For the text-containing cell, return its midpoint in [X, Y] coordinate format. 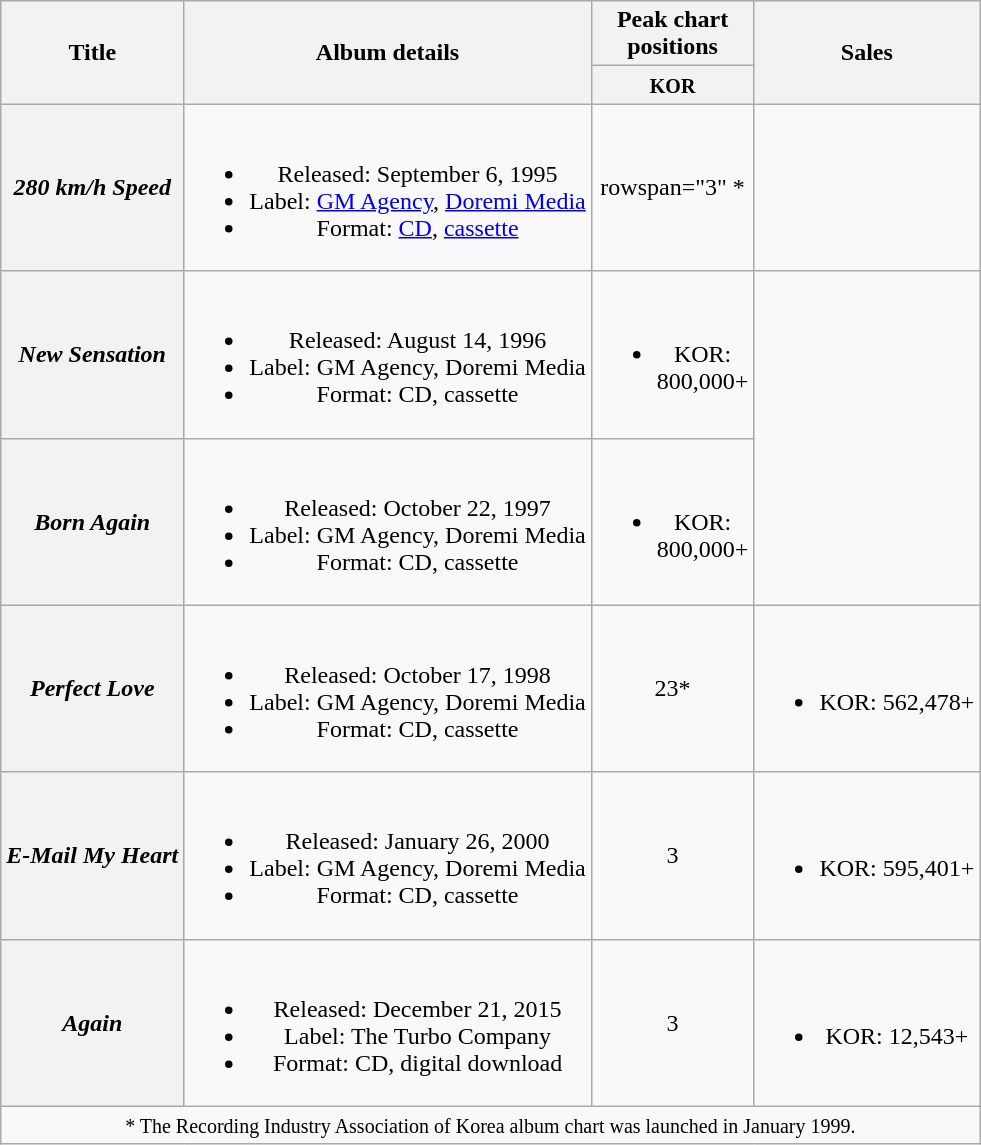
Sales [867, 52]
Title [92, 52]
KOR: 12,543+ [867, 1022]
KOR: 562,478+ [867, 688]
Album details [388, 52]
Perfect Love [92, 688]
Released: October 17, 1998Label: GM Agency, Doremi MediaFormat: CD, cassette [388, 688]
* The Recording Industry Association of Korea album chart was launched in January 1999. [490, 1125]
KOR [672, 85]
280 km/h Speed [92, 188]
New Sensation [92, 354]
Released: January 26, 2000Label: GM Agency, Doremi MediaFormat: CD, cassette [388, 856]
Born Again [92, 522]
Released: August 14, 1996Label: GM Agency, Doremi MediaFormat: CD, cassette [388, 354]
rowspan="3" * [672, 188]
23* [672, 688]
KOR: 595,401+ [867, 856]
Released: December 21, 2015Label: The Turbo CompanyFormat: CD, digital download [388, 1022]
E-Mail My Heart [92, 856]
Released: October 22, 1997Label: GM Agency, Doremi MediaFormat: CD, cassette [388, 522]
Again [92, 1022]
Peak chart positions [672, 34]
Released: September 6, 1995Label: GM Agency, Doremi MediaFormat: CD, cassette [388, 188]
